Pinpoint the cell where the given text exists, returning its (x, y) midpoint coordinate. 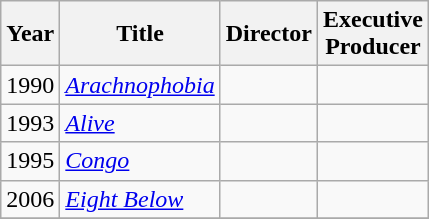
1993 (30, 123)
Arachnophobia (140, 85)
Director (268, 34)
Alive (140, 123)
1995 (30, 161)
2006 (30, 199)
Title (140, 34)
ExecutiveProducer (372, 34)
Congo (140, 161)
1990 (30, 85)
Eight Below (140, 199)
Year (30, 34)
